From the cell containing the given text, extract its center point as [X, Y] coordinate. 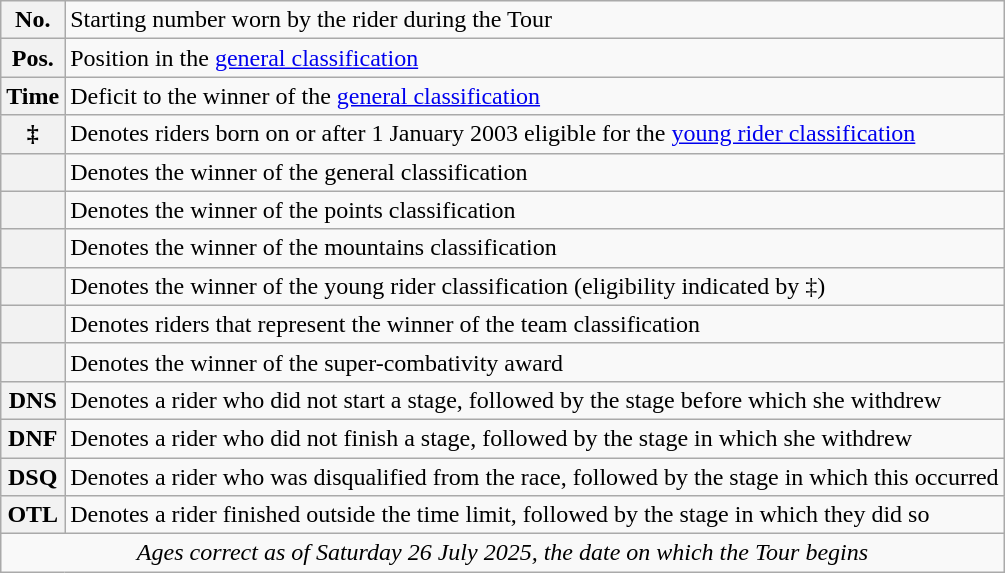
‡ [33, 134]
Ages correct as of Saturday 26 July 2025, the date on which the Tour begins [502, 553]
Denotes riders that represent the winner of the team classification [534, 324]
Denotes the winner of the mountains classification [534, 248]
Denotes a rider who did not finish a stage, followed by the stage in which she withdrew [534, 438]
No. [33, 20]
Denotes a rider who did not start a stage, followed by the stage before which she withdrew [534, 400]
Time [33, 96]
DNF [33, 438]
OTL [33, 515]
Denotes the winner of the general classification [534, 172]
DSQ [33, 477]
Denotes a rider finished outside the time limit, followed by the stage in which they did so [534, 515]
Denotes riders born on or after 1 January 2003 eligible for the young rider classification [534, 134]
Denotes a rider who was disqualified from the race, followed by the stage in which this occurred [534, 477]
DNS [33, 400]
Starting number worn by the rider during the Tour [534, 20]
Position in the general classification [534, 58]
Denotes the winner of the young rider classification (eligibility indicated by ‡) [534, 286]
Deficit to the winner of the general classification [534, 96]
Denotes the winner of the points classification [534, 210]
Denotes the winner of the super-combativity award [534, 362]
Pos. [33, 58]
